Output the [x, y] coordinate of the center of the cell containing the given text.  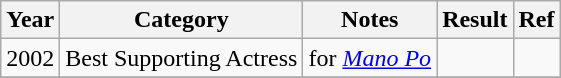
Result [475, 20]
Year [30, 20]
Category [182, 20]
Notes [370, 20]
Ref [536, 20]
2002 [30, 58]
for Mano Po [370, 58]
Best Supporting Actress [182, 58]
